Determine the (X, Y) coordinate at the center of the cell enclosing the given text.  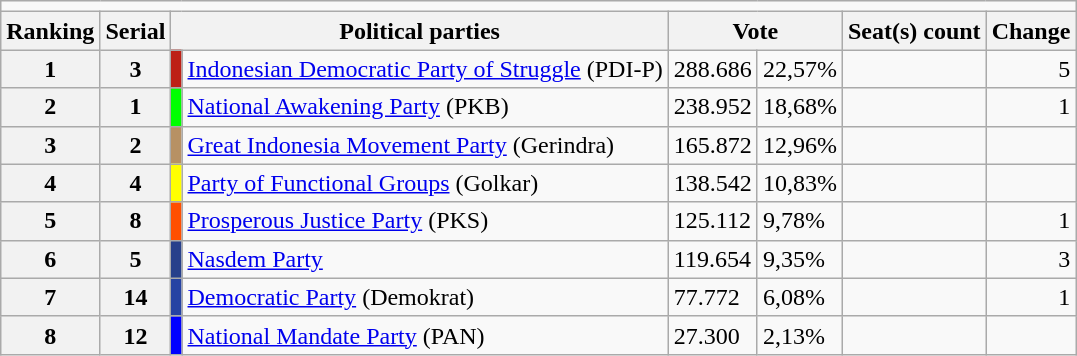
Democratic Party (Demokrat) (425, 297)
12,96% (800, 145)
Prosperous Justice Party (PKS) (425, 221)
10,83% (800, 183)
Nasdem Party (425, 259)
125.112 (712, 221)
9,78% (800, 221)
27.300 (712, 335)
6 (50, 259)
2,13% (800, 335)
National Awakening Party (PKB) (425, 107)
22,57% (800, 69)
Change (1031, 31)
288.686 (712, 69)
Indonesian Democratic Party of Struggle (PDI-P) (425, 69)
Serial (136, 31)
9,35% (800, 259)
Party of Functional Groups (Golkar) (425, 183)
National Mandate Party (PAN) (425, 335)
Political parties (420, 31)
Vote (755, 31)
119.654 (712, 259)
77.772 (712, 297)
Ranking (50, 31)
12 (136, 335)
18,68% (800, 107)
165.872 (712, 145)
238.952 (712, 107)
6,08% (800, 297)
14 (136, 297)
Seat(s) count (914, 31)
138.542 (712, 183)
7 (50, 297)
Great Indonesia Movement Party (Gerindra) (425, 145)
